Detect which cell encompasses the target text, then output its [X, Y] center coordinate. 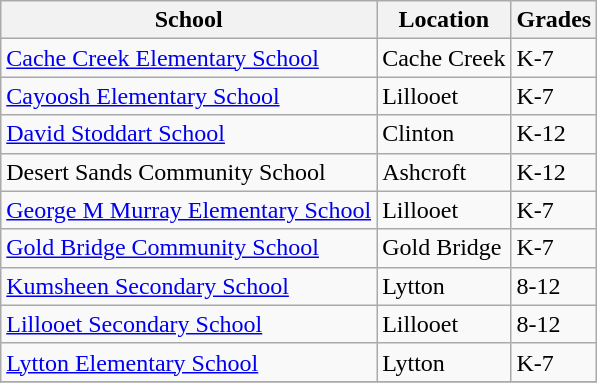
Cache Creek Elementary School [189, 58]
Location [444, 20]
Lillooet Secondary School [189, 324]
Gold Bridge Community School [189, 248]
Desert Sands Community School [189, 172]
Ashcroft [444, 172]
Kumsheen Secondary School [189, 286]
George M Murray Elementary School [189, 210]
Cayoosh Elementary School [189, 96]
Gold Bridge [444, 248]
Clinton [444, 134]
Cache Creek [444, 58]
Lytton Elementary School [189, 362]
School [189, 20]
Grades [554, 20]
David Stoddart School [189, 134]
